Return the (X, Y) coordinate for the center point of the cell that contains the specified text.  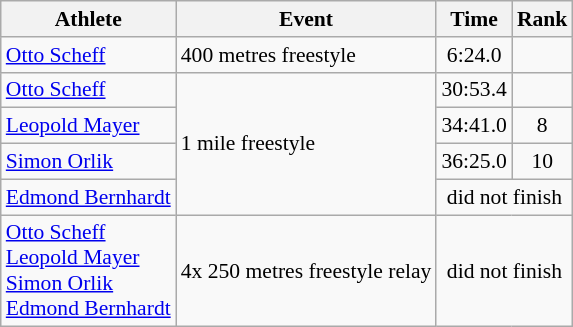
10 (542, 162)
4x 250 metres freestyle relay (306, 271)
Simon Orlik (88, 162)
400 metres freestyle (306, 55)
Event (306, 19)
34:41.0 (474, 126)
Rank (542, 19)
Otto ScheffLeopold MayerSimon OrlikEdmond Bernhardt (88, 271)
8 (542, 126)
Edmond Bernhardt (88, 197)
Athlete (88, 19)
Leopold Mayer (88, 126)
30:53.4 (474, 90)
6:24.0 (474, 55)
36:25.0 (474, 162)
1 mile freestyle (306, 143)
Time (474, 19)
